Identify which cell holds the provided text, then report its (X, Y) central coordinate. 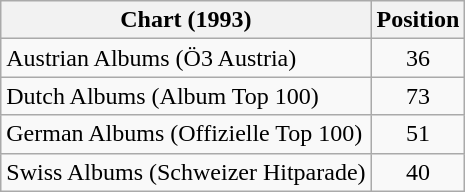
40 (418, 172)
German Albums (Offizielle Top 100) (186, 134)
Position (418, 20)
Chart (1993) (186, 20)
73 (418, 96)
Dutch Albums (Album Top 100) (186, 96)
51 (418, 134)
36 (418, 58)
Austrian Albums (Ö3 Austria) (186, 58)
Swiss Albums (Schweizer Hitparade) (186, 172)
